Find where the given text appears and provide that cell's center as (x, y) coordinate. 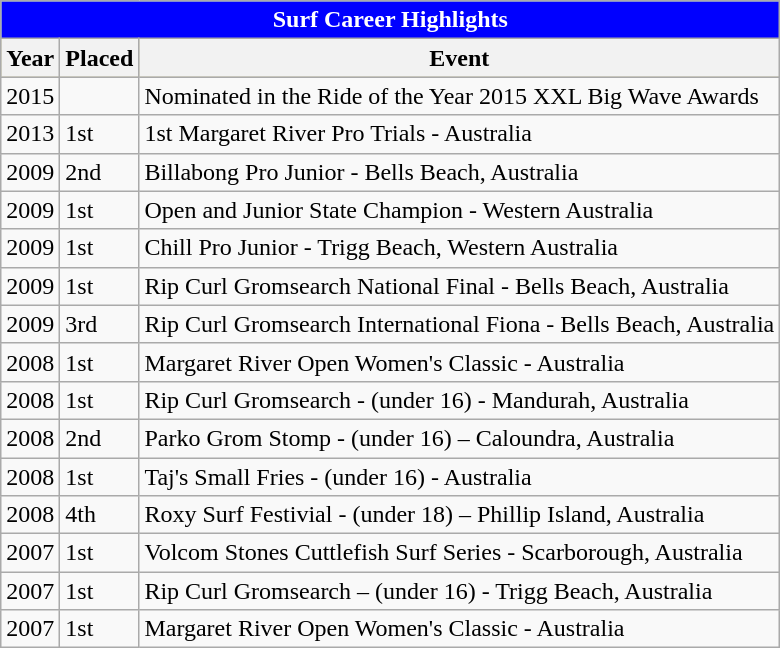
3rd (100, 324)
Taj's Small Fries - (under 16) - Australia (460, 477)
Rip Curl Gromsearch - (under 16) - Mandurah, Australia (460, 400)
Chill Pro Junior - Trigg Beach, Western Australia (460, 248)
Rip Curl Gromsearch – (under 16) - Trigg Beach, Australia (460, 591)
Billabong Pro Junior - Bells Beach, Australia (460, 172)
Surf Career Highlights (390, 20)
Event (460, 58)
1st Margaret River Pro Trials - Australia (460, 134)
Placed (100, 58)
Roxy Surf Festivial - (under 18) – Phillip Island, Australia (460, 515)
Rip Curl Gromsearch National Final - Bells Beach, Australia (460, 286)
Year (30, 58)
Rip Curl Gromsearch International Fiona - Bells Beach, Australia (460, 324)
2015 (30, 96)
4th (100, 515)
Open and Junior State Champion - Western Australia (460, 210)
2013 (30, 134)
Volcom Stones Cuttlefish Surf Series - Scarborough, Australia (460, 553)
Nominated in the Ride of the Year 2015 XXL Big Wave Awards (460, 96)
Parko Grom Stomp - (under 16) – Caloundra, Australia (460, 438)
